For the text-containing cell, return its midpoint in [x, y] coordinate format. 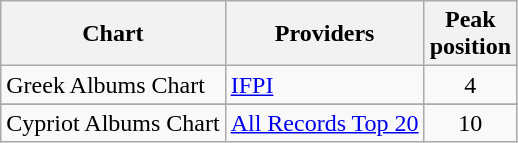
Providers [324, 34]
10 [470, 123]
Cypriot Albums Chart [113, 123]
IFPI [324, 85]
4 [470, 85]
Greek Albums Chart [113, 85]
Chart [113, 34]
Peakposition [470, 34]
All Records Top 20 [324, 123]
